Detect which cell encompasses the target text, then output its [X, Y] center coordinate. 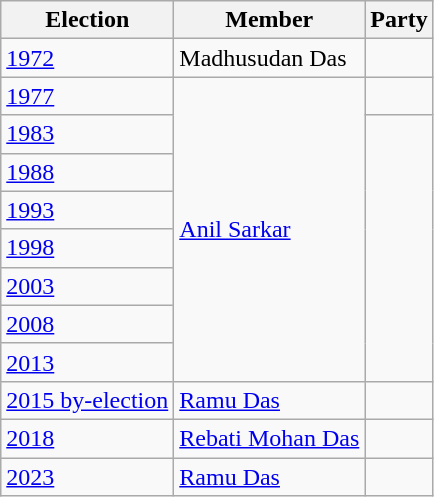
1993 [88, 210]
Party [399, 20]
1998 [88, 248]
2018 [88, 438]
2013 [88, 362]
2008 [88, 324]
1983 [88, 134]
2003 [88, 286]
Member [270, 20]
Madhusudan Das [270, 58]
Anil Sarkar [270, 229]
Election [88, 20]
1977 [88, 96]
2015 by-election [88, 400]
1988 [88, 172]
1972 [88, 58]
2023 [88, 477]
Rebati Mohan Das [270, 438]
